For the text-containing cell, return its midpoint in [x, y] coordinate format. 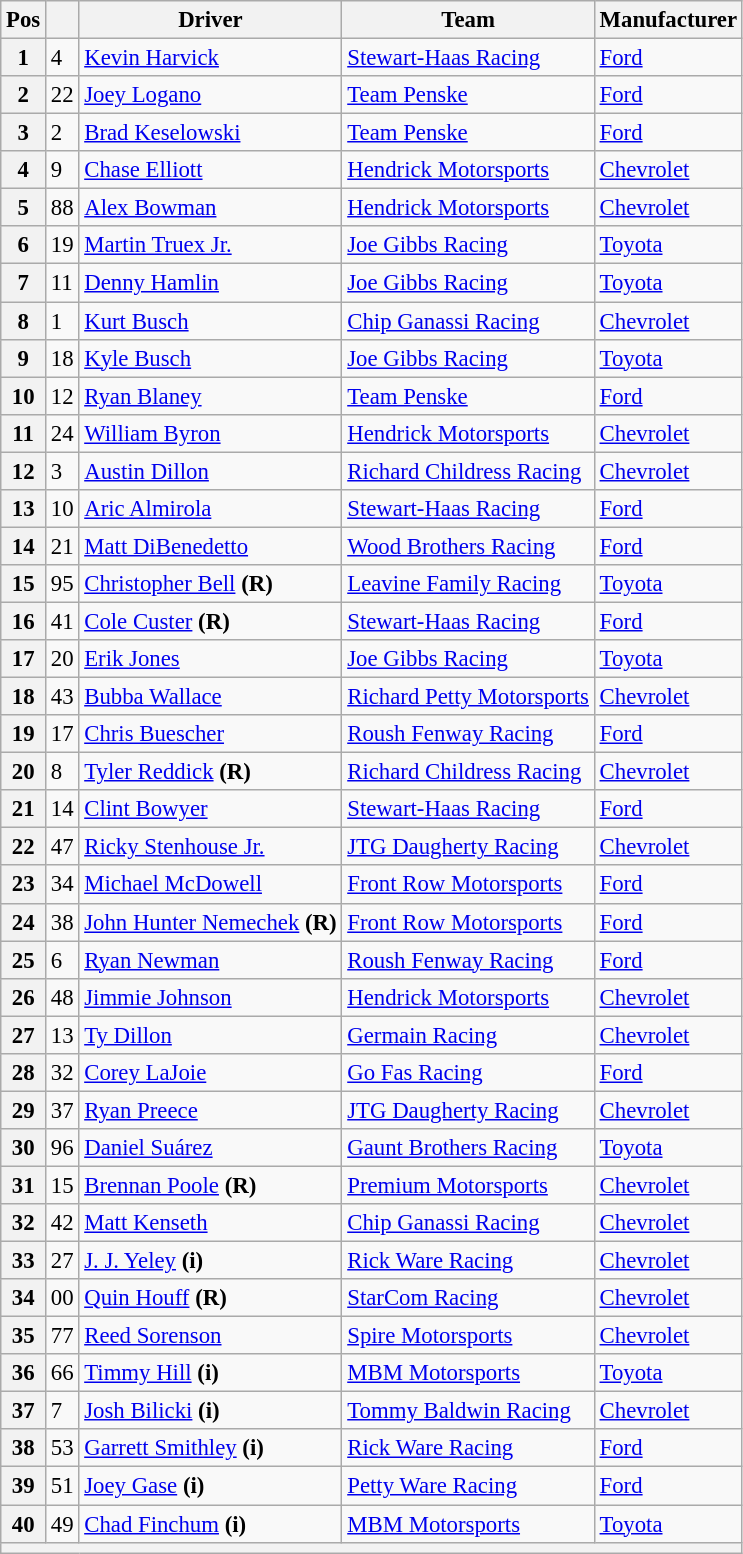
30 [24, 1148]
Christopher Bell (R) [210, 584]
48 [62, 997]
Manufacturer [668, 20]
Brad Keselowski [210, 133]
Aric Almirola [210, 509]
Denny Hamlin [210, 283]
51 [62, 1486]
Premium Motorsports [468, 1185]
Leavine Family Racing [468, 584]
Cole Custer (R) [210, 621]
Petty Ware Racing [468, 1486]
Quin Houff (R) [210, 1298]
Chase Elliott [210, 170]
Austin Dillon [210, 471]
Kurt Busch [210, 321]
Corey LaJoie [210, 1073]
Erik Jones [210, 659]
Matt Kenseth [210, 1223]
28 [24, 1073]
49 [62, 1524]
Matt DiBenedetto [210, 546]
47 [62, 847]
Ty Dillon [210, 1035]
Michael McDowell [210, 885]
Josh Bilicki (i) [210, 1411]
Ricky Stenhouse Jr. [210, 847]
25 [24, 960]
00 [62, 1298]
John Hunter Nemechek (R) [210, 922]
Kevin Harvick [210, 58]
36 [24, 1373]
Wood Brothers Racing [468, 546]
Clint Bowyer [210, 809]
Tommy Baldwin Racing [468, 1411]
Daniel Suárez [210, 1148]
41 [62, 621]
31 [24, 1185]
Alex Bowman [210, 208]
Chris Buescher [210, 734]
35 [24, 1336]
Timmy Hill (i) [210, 1373]
StarCom Racing [468, 1298]
40 [24, 1524]
Jimmie Johnson [210, 997]
39 [24, 1486]
29 [24, 1110]
Martin Truex Jr. [210, 245]
53 [62, 1449]
Ryan Blaney [210, 396]
Tyler Reddick (R) [210, 772]
95 [62, 584]
William Byron [210, 433]
Joey Gase (i) [210, 1486]
J. J. Yeley (i) [210, 1261]
Spire Motorsports [468, 1336]
88 [62, 208]
Brennan Poole (R) [210, 1185]
Go Fas Racing [468, 1073]
42 [62, 1223]
Garrett Smithley (i) [210, 1449]
96 [62, 1148]
Ryan Newman [210, 960]
Richard Petty Motorsports [468, 697]
26 [24, 997]
66 [62, 1373]
Ryan Preece [210, 1110]
Bubba Wallace [210, 697]
23 [24, 885]
Chad Finchum (i) [210, 1524]
Pos [24, 20]
Gaunt Brothers Racing [468, 1148]
Team [468, 20]
33 [24, 1261]
Joey Logano [210, 95]
Reed Sorenson [210, 1336]
5 [24, 208]
Germain Racing [468, 1035]
77 [62, 1336]
Kyle Busch [210, 358]
43 [62, 697]
16 [24, 621]
Driver [210, 20]
